For the text-containing cell, return its midpoint in [x, y] coordinate format. 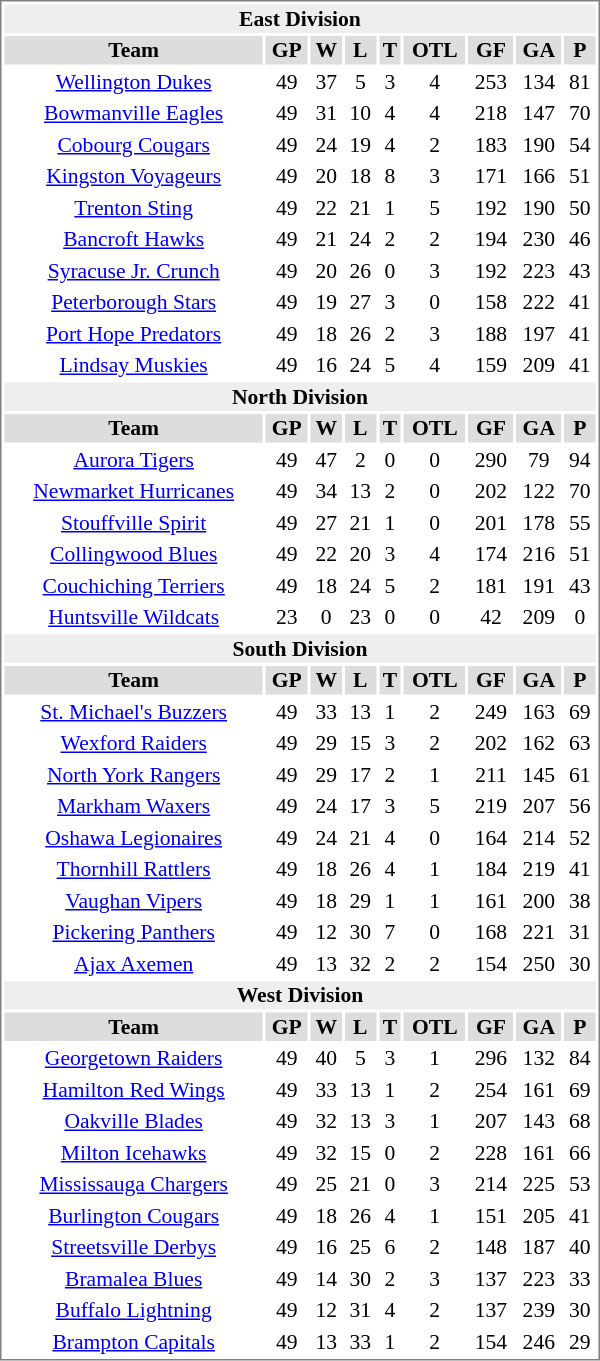
Markham Waxers [133, 806]
66 [580, 1152]
8 [390, 176]
230 [538, 239]
South Division [300, 648]
52 [580, 838]
Hamilton Red Wings [133, 1090]
North Division [300, 396]
162 [538, 743]
Mississauga Chargers [133, 1184]
North York Rangers [133, 774]
47 [326, 460]
55 [580, 522]
216 [538, 554]
Pickering Panthers [133, 932]
143 [538, 1121]
Streetsville Derbys [133, 1247]
56 [580, 806]
222 [538, 302]
6 [390, 1247]
174 [492, 554]
Aurora Tigers [133, 460]
Ajax Axemen [133, 964]
37 [326, 82]
Newmarket Hurricanes [133, 491]
81 [580, 82]
218 [492, 113]
Wexford Raiders [133, 743]
250 [538, 964]
63 [580, 743]
St. Michael's Buzzers [133, 712]
Georgetown Raiders [133, 1058]
228 [492, 1152]
178 [538, 522]
84 [580, 1058]
Port Hope Predators [133, 334]
171 [492, 176]
Stouffville Spirit [133, 522]
181 [492, 586]
246 [538, 1342]
94 [580, 460]
194 [492, 239]
188 [492, 334]
205 [538, 1216]
34 [326, 491]
197 [538, 334]
14 [326, 1278]
Buffalo Lightning [133, 1310]
132 [538, 1058]
42 [492, 617]
Bowmanville Eagles [133, 113]
Lindsay Muskies [133, 365]
West Division [300, 995]
211 [492, 774]
239 [538, 1310]
Oshawa Legionaires [133, 838]
148 [492, 1247]
Burlington Cougars [133, 1216]
Oakville Blades [133, 1121]
Brampton Capitals [133, 1342]
Wellington Dukes [133, 82]
38 [580, 900]
122 [538, 491]
54 [580, 144]
Trenton Sting [133, 208]
7 [390, 932]
61 [580, 774]
296 [492, 1058]
Peterborough Stars [133, 302]
253 [492, 82]
Huntsville Wildcats [133, 617]
158 [492, 302]
151 [492, 1216]
46 [580, 239]
145 [538, 774]
50 [580, 208]
166 [538, 176]
Kingston Voyageurs [133, 176]
168 [492, 932]
Collingwood Blues [133, 554]
159 [492, 365]
164 [492, 838]
201 [492, 522]
183 [492, 144]
134 [538, 82]
187 [538, 1247]
Couchiching Terriers [133, 586]
10 [360, 113]
184 [492, 869]
221 [538, 932]
200 [538, 900]
163 [538, 712]
Thornhill Rattlers [133, 869]
Cobourg Cougars [133, 144]
79 [538, 460]
249 [492, 712]
53 [580, 1184]
225 [538, 1184]
Syracuse Jr. Crunch [133, 270]
191 [538, 586]
East Division [300, 18]
254 [492, 1090]
Bramalea Blues [133, 1278]
290 [492, 460]
Bancroft Hawks [133, 239]
Milton Icehawks [133, 1152]
68 [580, 1121]
147 [538, 113]
Vaughan Vipers [133, 900]
